Identify which cell holds the provided text, then report its [X, Y] central coordinate. 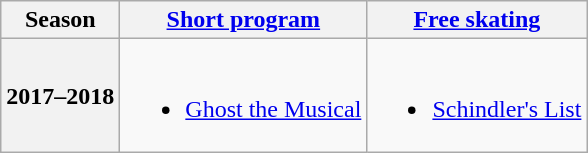
Schindler's List [477, 96]
Season [60, 20]
Short program [244, 20]
2017–2018 [60, 96]
Ghost the Musical [244, 96]
Free skating [477, 20]
